Capture the cell that displays the provided text and extract its (X, Y) central coordinate. 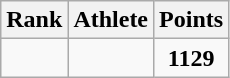
Points (192, 20)
Rank (34, 20)
1129 (192, 58)
Athlete (111, 20)
